Return [X, Y] of the center of cell containing provided text 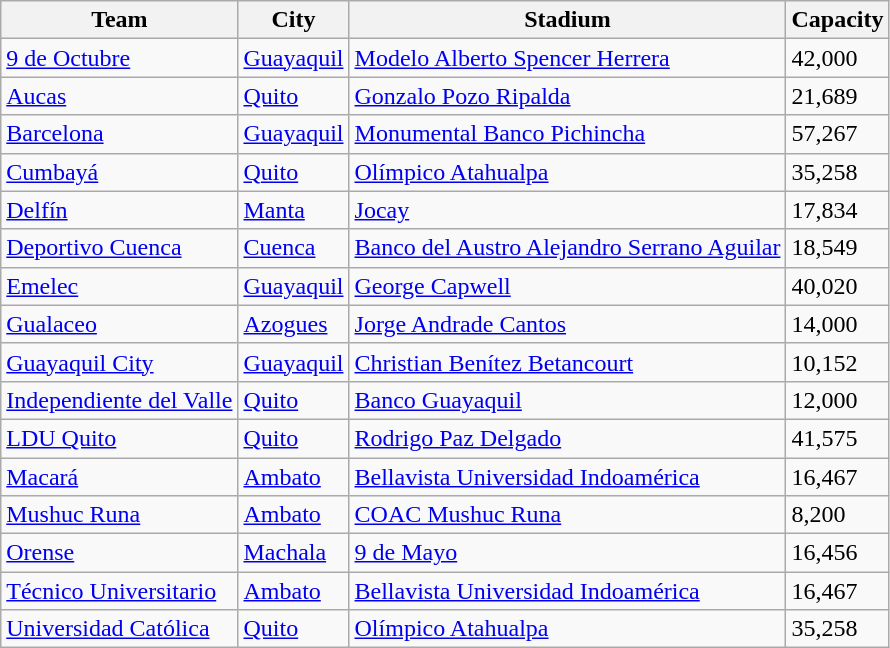
Cumbayá [120, 172]
10,152 [838, 362]
Técnico Universitario [120, 591]
21,689 [838, 96]
Deportivo Cuenca [120, 248]
Modelo Alberto Spencer Herrera [568, 58]
Universidad Católica [120, 629]
Mushuc Runa [120, 515]
Machala [294, 553]
Rodrigo Paz Delgado [568, 438]
9 de Mayo [568, 553]
Gonzalo Pozo Ripalda [568, 96]
City [294, 20]
14,000 [838, 324]
57,267 [838, 134]
George Capwell [568, 286]
Azogues [294, 324]
Banco del Austro Alejandro Serrano Aguilar [568, 248]
Guayaquil City [120, 362]
Macará [120, 477]
Aucas [120, 96]
16,456 [838, 553]
Manta [294, 210]
Barcelona [120, 134]
41,575 [838, 438]
8,200 [838, 515]
Independiente del Valle [120, 400]
Emelec [120, 286]
Team [120, 20]
12,000 [838, 400]
Cuenca [294, 248]
Gualaceo [120, 324]
Christian Benítez Betancourt [568, 362]
Jocay [568, 210]
COAC Mushuc Runa [568, 515]
Capacity [838, 20]
Delfín [120, 210]
Orense [120, 553]
17,834 [838, 210]
Monumental Banco Pichincha [568, 134]
LDU Quito [120, 438]
Stadium [568, 20]
9 de Octubre [120, 58]
Jorge Andrade Cantos [568, 324]
40,020 [838, 286]
Banco Guayaquil [568, 400]
42,000 [838, 58]
18,549 [838, 248]
